Output the [X, Y] coordinate of the center of the cell containing the given text.  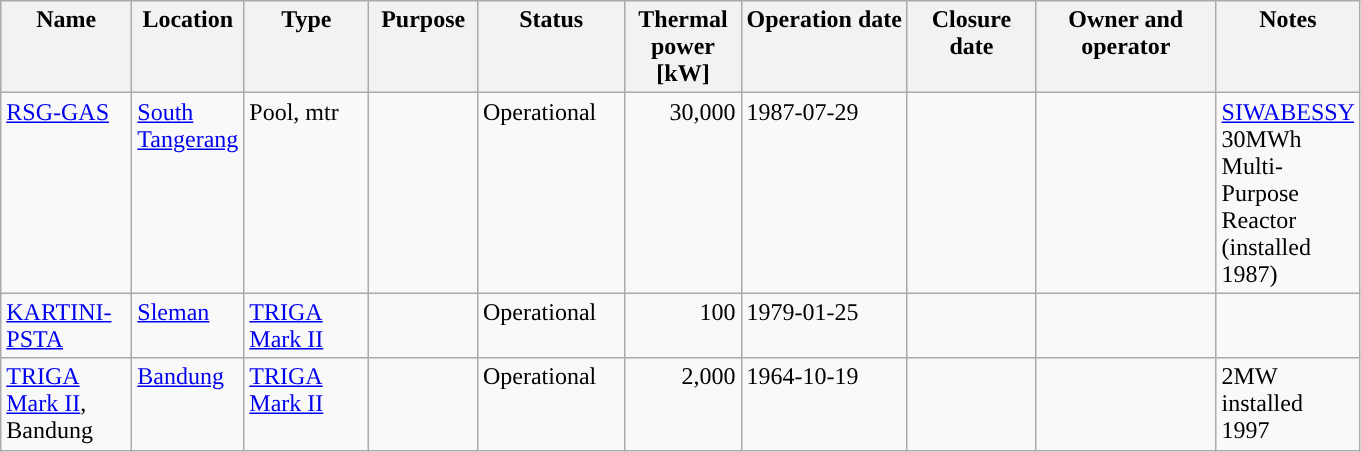
Sleman [188, 326]
SIWABESSY 30MWh Multi-Purpose Reactor (installed 1987) [1288, 193]
RSG-GAS [66, 193]
Status [551, 47]
Type [306, 47]
1964-10-19 [824, 404]
Pool, mtr [306, 193]
Name [66, 47]
Location [188, 47]
2,000 [683, 404]
Purpose [424, 47]
KARTINI-PSTA [66, 326]
South Tangerang [188, 193]
1979-01-25 [824, 326]
TRIGA Mark II, Bandung [66, 404]
30,000 [683, 193]
2MW installed 1997 [1288, 404]
Notes [1288, 47]
Owner and operator [1126, 47]
1987-07-29 [824, 193]
Closure date [971, 47]
Thermal power [kW] [683, 47]
100 [683, 326]
Bandung [188, 404]
Operation date [824, 47]
